Capture the cell that displays the provided text and extract its (x, y) central coordinate. 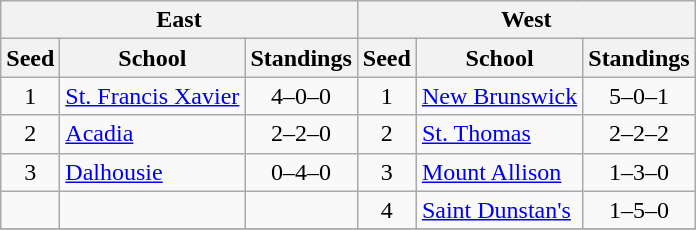
1–5–0 (639, 210)
5–0–1 (639, 96)
Acadia (152, 134)
2–2–0 (301, 134)
St. Francis Xavier (152, 96)
Mount Allison (499, 172)
New Brunswick (499, 96)
Saint Dunstan's (499, 210)
West (526, 20)
East (180, 20)
0–4–0 (301, 172)
1–3–0 (639, 172)
4–0–0 (301, 96)
4 (386, 210)
Dalhousie (152, 172)
2–2–2 (639, 134)
St. Thomas (499, 134)
